Return the (x, y) coordinate for the center point of the cell that contains the specified text.  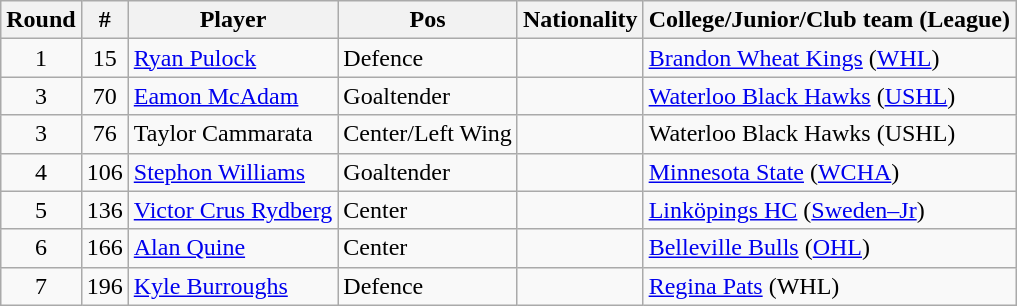
166 (104, 248)
6 (41, 248)
Nationality (580, 20)
Round (41, 20)
7 (41, 286)
15 (104, 58)
5 (41, 210)
College/Junior/Club team (League) (829, 20)
70 (104, 96)
Victor Crus Rydberg (233, 210)
# (104, 20)
Alan Quine (233, 248)
Linköpings HC (Sweden–Jr) (829, 210)
Brandon Wheat Kings (WHL) (829, 58)
196 (104, 286)
Center/Left Wing (428, 134)
Kyle Burroughs (233, 286)
136 (104, 210)
1 (41, 58)
Player (233, 20)
Taylor Cammarata (233, 134)
Minnesota State (WCHA) (829, 172)
Stephon Williams (233, 172)
Regina Pats (WHL) (829, 286)
Eamon McAdam (233, 96)
76 (104, 134)
Belleville Bulls (OHL) (829, 248)
4 (41, 172)
Pos (428, 20)
Ryan Pulock (233, 58)
106 (104, 172)
